Extract the (x, y) coordinate from the center of the cell holding the provided text.  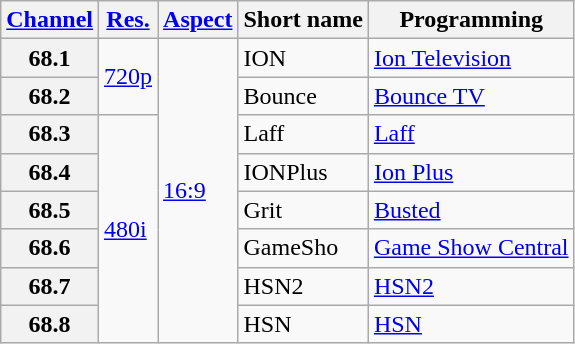
68.7 (50, 286)
720p (128, 77)
Bounce TV (471, 96)
Grit (303, 210)
Busted (471, 210)
16:9 (198, 191)
Ion Television (471, 58)
Ion Plus (471, 172)
Programming (471, 20)
68.2 (50, 96)
Short name (303, 20)
480i (128, 229)
Res. (128, 20)
Bounce (303, 96)
68.4 (50, 172)
IONPlus (303, 172)
68.3 (50, 134)
68.1 (50, 58)
Channel (50, 20)
68.6 (50, 248)
GameSho (303, 248)
68.5 (50, 210)
Aspect (198, 20)
68.8 (50, 324)
ION (303, 58)
Game Show Central (471, 248)
